Scan for the cell matching the given text and deliver its [x, y] coordinate at center. 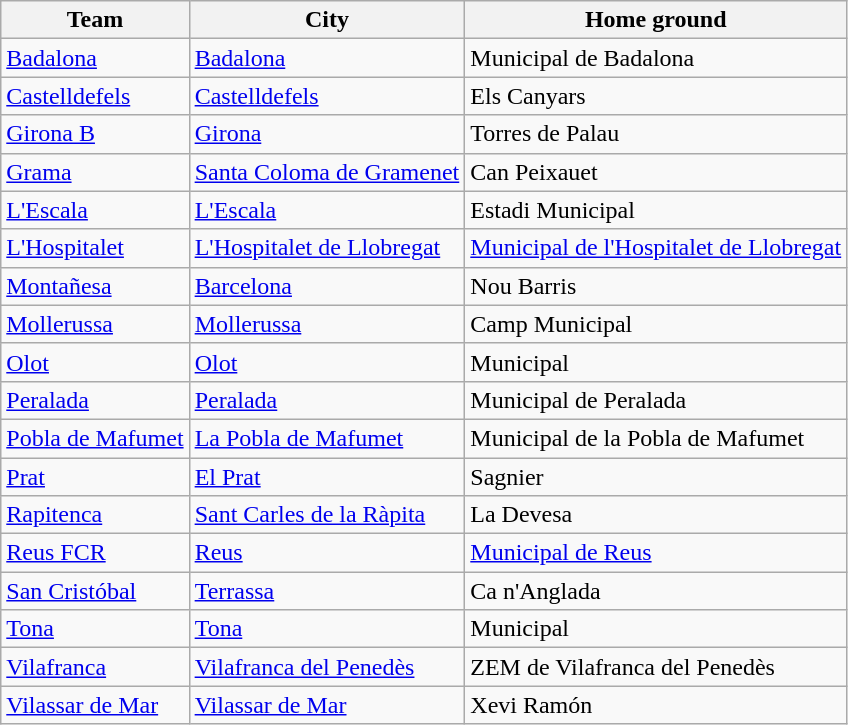
Torres de Palau [656, 134]
Municipal de Reus [656, 553]
Prat [95, 477]
L'Hospitalet [95, 248]
Ca n'Anglada [656, 591]
Municipal de l'Hospitalet de Llobregat [656, 248]
Xevi Ramón [656, 705]
Els Canyars [656, 96]
Camp Municipal [656, 324]
Municipal de la Pobla de Mafumet [656, 438]
La Devesa [656, 515]
ZEM de Vilafranca del Penedès [656, 667]
Vilafranca del Penedès [327, 667]
Grama [95, 172]
Team [95, 20]
City [327, 20]
La Pobla de Mafumet [327, 438]
Sagnier [656, 477]
Municipal de Badalona [656, 58]
Santa Coloma de Gramenet [327, 172]
San Cristóbal [95, 591]
L'Hospitalet de Llobregat [327, 248]
Pobla de Mafumet [95, 438]
Reus [327, 553]
Vilafranca [95, 667]
Rapitenca [95, 515]
Terrassa [327, 591]
Nou Barris [656, 286]
Girona B [95, 134]
Reus FCR [95, 553]
Municipal de Peralada [656, 400]
Montañesa [95, 286]
Home ground [656, 20]
Barcelona [327, 286]
Girona [327, 134]
El Prat [327, 477]
Sant Carles de la Ràpita [327, 515]
Estadi Municipal [656, 210]
Can Peixauet [656, 172]
